From the cell containing the given text, extract its center point as (x, y) coordinate. 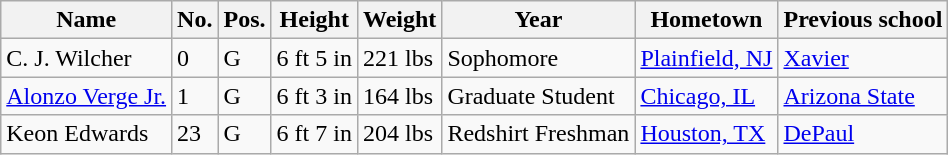
C. J. Wilcher (86, 58)
DePaul (863, 134)
221 lbs (399, 58)
0 (195, 58)
Sophomore (538, 58)
164 lbs (399, 96)
1 (195, 96)
Chicago, IL (706, 96)
Xavier (863, 58)
Hometown (706, 20)
Redshirt Freshman (538, 134)
Houston, TX (706, 134)
204 lbs (399, 134)
Pos. (244, 20)
6 ft 5 in (314, 58)
Graduate Student (538, 96)
Previous school (863, 20)
Keon Edwards (86, 134)
Arizona State (863, 96)
Plainfield, NJ (706, 58)
Alonzo Verge Jr. (86, 96)
6 ft 7 in (314, 134)
No. (195, 20)
6 ft 3 in (314, 96)
Weight (399, 20)
Height (314, 20)
Year (538, 20)
Name (86, 20)
23 (195, 134)
